Identify which cell holds the provided text, then report its (X, Y) central coordinate. 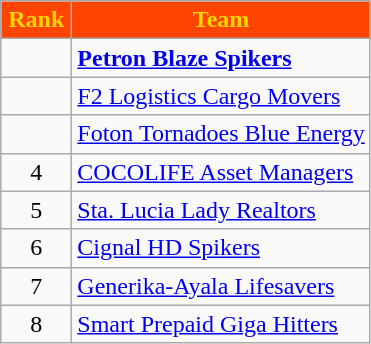
4 (36, 172)
8 (36, 324)
COCOLIFE Asset Managers (221, 172)
F2 Logistics Cargo Movers (221, 96)
Cignal HD Spikers (221, 248)
Smart Prepaid Giga Hitters (221, 324)
Rank (36, 20)
5 (36, 210)
Generika-Ayala Lifesavers (221, 286)
Sta. Lucia Lady Realtors (221, 210)
Team (221, 20)
6 (36, 248)
7 (36, 286)
Petron Blaze Spikers (221, 58)
Foton Tornadoes Blue Energy (221, 134)
